Return (x, y) of the center of cell containing provided text 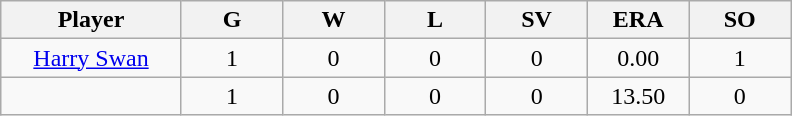
G (232, 20)
0.00 (638, 58)
L (435, 20)
Player (92, 20)
W (334, 20)
ERA (638, 20)
SV (537, 20)
13.50 (638, 96)
Harry Swan (92, 58)
SO (740, 20)
